Determine the (x, y) coordinate at the center of the cell enclosing the given text.  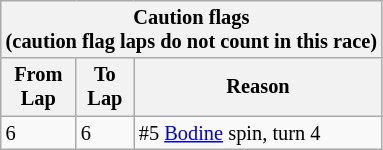
ToLap (105, 87)
Caution flags(caution flag laps do not count in this race) (192, 29)
FromLap (38, 87)
#5 Bodine spin, turn 4 (258, 133)
Reason (258, 87)
